Output the (x, y) coordinate of the center of the cell containing the given text.  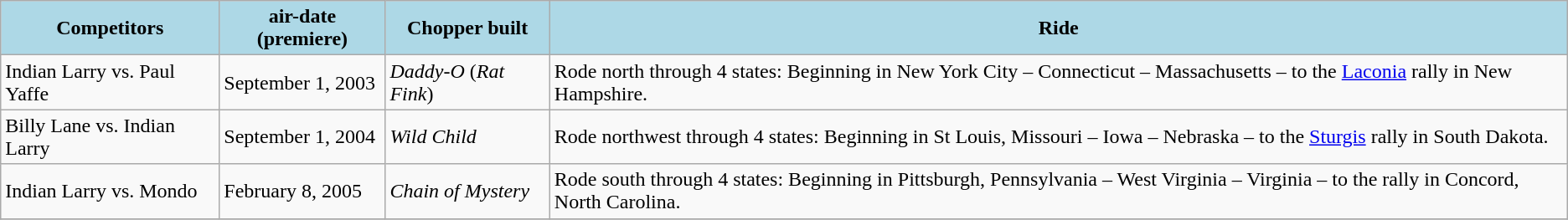
September 1, 2003 (302, 82)
Rode north through 4 states: Beginning in New York City – Connecticut – Massachusetts – to the Laconia rally in New Hampshire. (1059, 82)
Rode northwest through 4 states: Beginning in St Louis, Missouri – Iowa – Nebraska – to the Sturgis rally in South Dakota. (1059, 137)
Wild Child (467, 137)
Competitors (111, 28)
Indian Larry vs. Paul Yaffe (111, 82)
Billy Lane vs. Indian Larry (111, 137)
Indian Larry vs. Mondo (111, 191)
Ride (1059, 28)
Daddy-O (Rat Fink) (467, 82)
February 8, 2005 (302, 191)
air-date (premiere) (302, 28)
Chain of Mystery (467, 191)
Rode south through 4 states: Beginning in Pittsburgh, Pennsylvania – West Virginia – Virginia – to the rally in Concord, North Carolina. (1059, 191)
Chopper built (467, 28)
September 1, 2004 (302, 137)
